Search for the cell housing the specified text and yield its (X, Y) center coordinate. 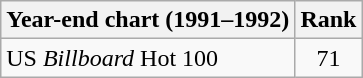
Rank (328, 20)
US Billboard Hot 100 (148, 58)
Year-end chart (1991–1992) (148, 20)
71 (328, 58)
